Detect which cell encompasses the target text, then output its (x, y) center coordinate. 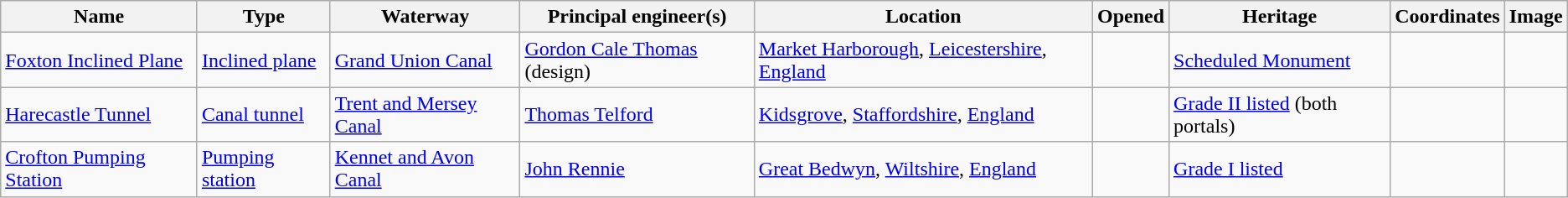
Image (1536, 17)
Foxton Inclined Plane (99, 60)
Grade I listed (1280, 169)
Pumping station (263, 169)
Waterway (426, 17)
Opened (1131, 17)
Scheduled Monument (1280, 60)
Canal tunnel (263, 114)
Location (923, 17)
Grand Union Canal (426, 60)
Gordon Cale Thomas (design) (637, 60)
Harecastle Tunnel (99, 114)
John Rennie (637, 169)
Market Harborough, Leicestershire, England (923, 60)
Heritage (1280, 17)
Coordinates (1447, 17)
Trent and Mersey Canal (426, 114)
Thomas Telford (637, 114)
Inclined plane (263, 60)
Name (99, 17)
Kennet and Avon Canal (426, 169)
Crofton Pumping Station (99, 169)
Type (263, 17)
Great Bedwyn, Wiltshire, England (923, 169)
Principal engineer(s) (637, 17)
Grade II listed (both portals) (1280, 114)
Kidsgrove, Staffordshire, England (923, 114)
